Return (X, Y) of the center of cell containing provided text 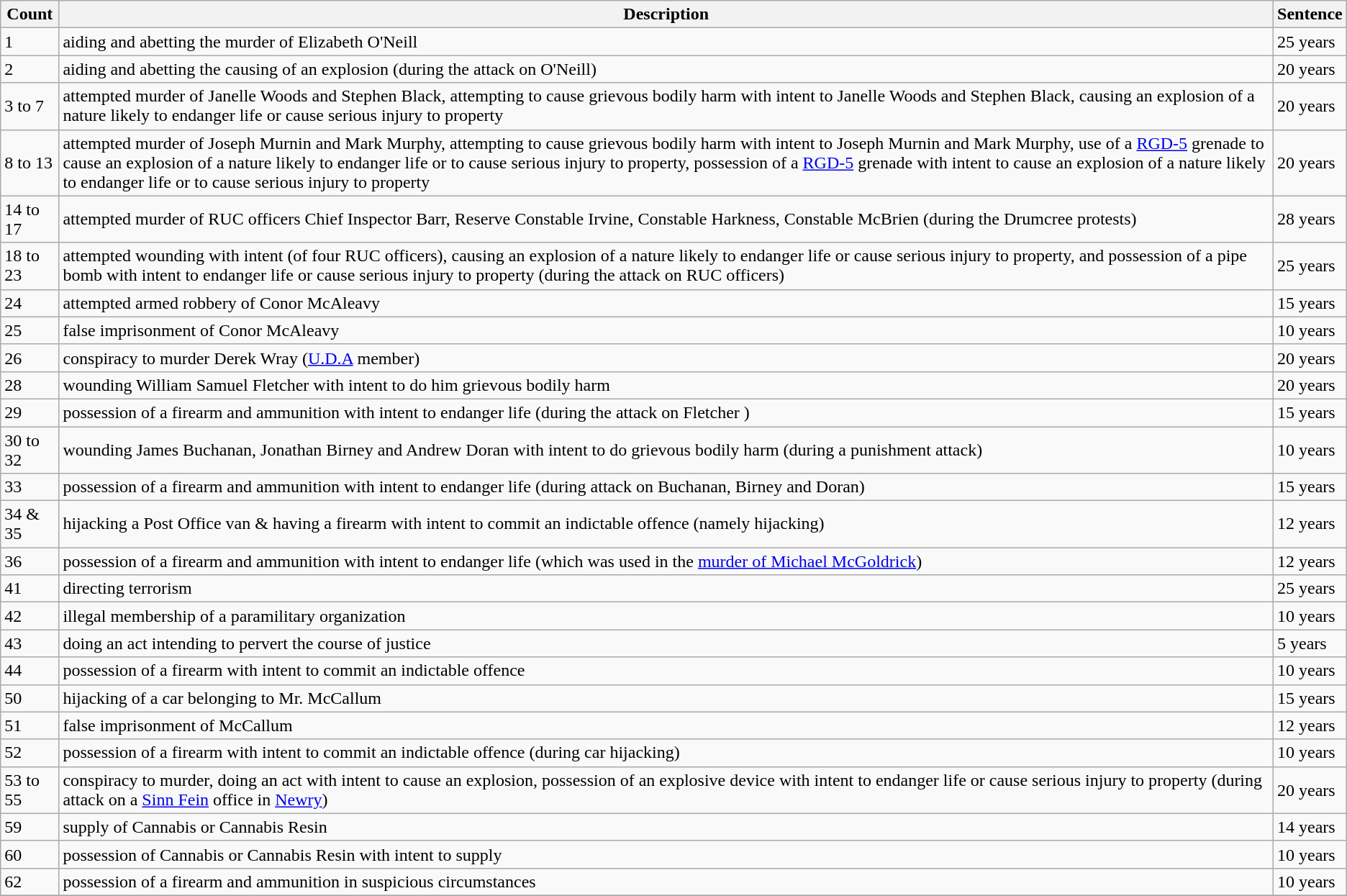
hijacking of a car belonging to Mr. McCallum (666, 698)
53 to 55 (30, 790)
25 (30, 330)
34 & 35 (30, 524)
28 years (1310, 219)
false imprisonment of McCallum (666, 725)
50 (30, 698)
24 (30, 303)
33 (30, 487)
illegal membership of a paramilitary organization (666, 616)
2 (30, 69)
Count (30, 14)
conspiracy to murder Derek Wray (U.D.A member) (666, 358)
possession of a firearm and ammunition with intent to endanger life (which was used in the murder of Michael McGoldrick) (666, 561)
hijacking a Post Office van & having a firearm with intent to commit an indictable offence (namely hijacking) (666, 524)
42 (30, 616)
1 (30, 42)
29 (30, 412)
doing an act intending to pervert the course of justice (666, 643)
41 (30, 589)
30 to 32 (30, 449)
possession of a firearm and ammunition with intent to endanger life (during attack on Buchanan, Birney and Doran) (666, 487)
directing terrorism (666, 589)
false imprisonment of Conor McAleavy (666, 330)
14 years (1310, 827)
possession of a firearm and ammunition with intent to endanger life (during the attack on Fletcher ) (666, 412)
52 (30, 753)
possession of a firearm and ammunition in suspicious circumstances (666, 882)
5 years (1310, 643)
possession of a firearm with intent to commit an indictable offence (during car hijacking) (666, 753)
43 (30, 643)
60 (30, 854)
wounding William Samuel Fletcher with intent to do him grievous bodily harm (666, 385)
8 to 13 (30, 163)
attempted armed robbery of Conor McAleavy (666, 303)
59 (30, 827)
possession of a firearm with intent to commit an indictable offence (666, 671)
Sentence (1310, 14)
44 (30, 671)
14 to 17 (30, 219)
28 (30, 385)
attempted murder of RUC officers Chief Inspector Barr, Reserve Constable Irvine, Constable Harkness, Constable McBrien (during the Drumcree protests) (666, 219)
supply of Cannabis or Cannabis Resin (666, 827)
Description (666, 14)
3 to 7 (30, 107)
51 (30, 725)
possession of Cannabis or Cannabis Resin with intent to supply (666, 854)
wounding James Buchanan, Jonathan Birney and Andrew Doran with intent to do grievous bodily harm (during a punishment attack) (666, 449)
36 (30, 561)
aiding and abetting the murder of Elizabeth O'Neill (666, 42)
62 (30, 882)
26 (30, 358)
aiding and abetting the causing of an explosion (during the attack on O'Neill) (666, 69)
18 to 23 (30, 266)
